Provide the (x, y) coordinate of the cell's center where the given text is located.  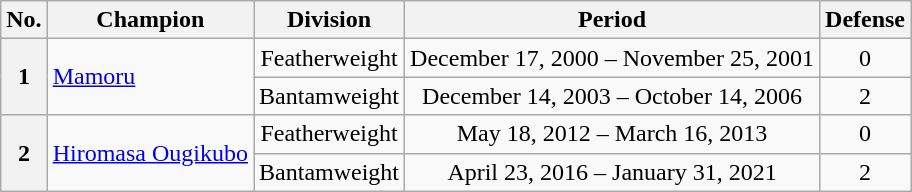
1 (24, 77)
December 17, 2000 – November 25, 2001 (612, 58)
Period (612, 20)
No. (24, 20)
May 18, 2012 – March 16, 2013 (612, 134)
Division (330, 20)
Defense (866, 20)
December 14, 2003 – October 14, 2006 (612, 96)
Mamoru (150, 77)
Champion (150, 20)
Hiromasa Ougikubo (150, 153)
April 23, 2016 – January 31, 2021 (612, 172)
